Return the [X, Y] coordinate for the center point of the cell that contains the specified text.  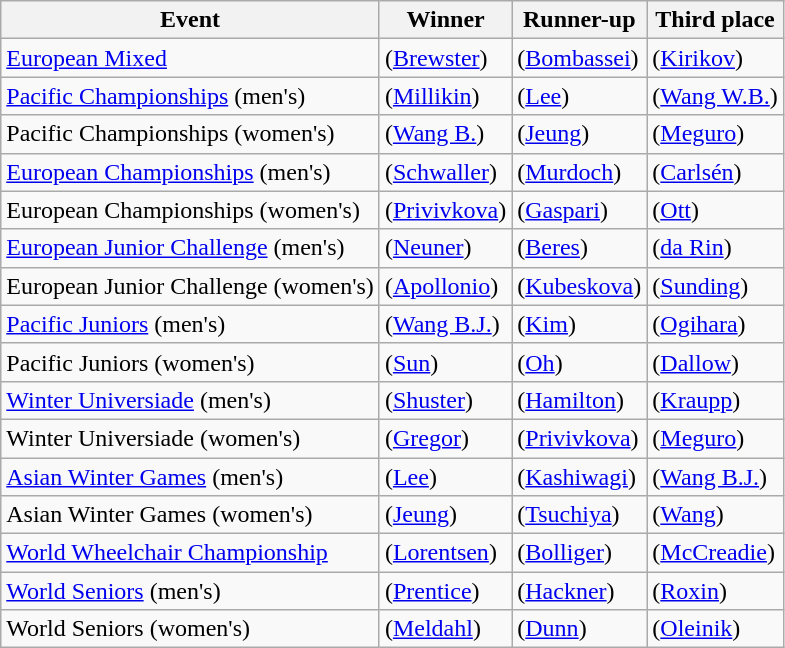
(Meldahl) [445, 629]
(Bombassei) [580, 58]
Winter Universiade (men's) [190, 400]
World Seniors (men's) [190, 591]
(da Rin) [715, 248]
(Kirikov) [715, 58]
(Roxin) [715, 591]
(Murdoch) [580, 172]
Winner [445, 20]
(McCreadie) [715, 553]
Event [190, 20]
Pacific Championships (men's) [190, 96]
(Sun) [445, 362]
Asian Winter Games (women's) [190, 515]
(Hamilton) [580, 400]
Asian Winter Games (men's) [190, 477]
(Ogihara) [715, 324]
(Gregor) [445, 438]
European Junior Challenge (women's) [190, 286]
(Beres) [580, 248]
(Shuster) [445, 400]
(Hackner) [580, 591]
(Gaspari) [580, 210]
(Wang W.B.) [715, 96]
European Junior Challenge (men's) [190, 248]
World Seniors (women's) [190, 629]
(Oleinik) [715, 629]
(Apollonio) [445, 286]
European Championships (women's) [190, 210]
Pacific Championships (women's) [190, 134]
Pacific Juniors (men's) [190, 324]
Runner-up [580, 20]
(Kashiwagi) [580, 477]
(Dallow) [715, 362]
(Schwaller) [445, 172]
Third place [715, 20]
(Millikin) [445, 96]
(Oh) [580, 362]
(Wang) [715, 515]
(Tsuchiya) [580, 515]
(Bolliger) [580, 553]
(Dunn) [580, 629]
(Lorentsen) [445, 553]
(Kraupp) [715, 400]
(Prentice) [445, 591]
(Kim) [580, 324]
(Sunding) [715, 286]
Winter Universiade (women's) [190, 438]
(Carlsén) [715, 172]
(Wang B.) [445, 134]
(Kubeskova) [580, 286]
(Ott) [715, 210]
European Mixed [190, 58]
(Brewster) [445, 58]
World Wheelchair Championship [190, 553]
Pacific Juniors (women's) [190, 362]
(Neuner) [445, 248]
European Championships (men's) [190, 172]
